Locate the cell with the specified text and output its (X, Y) center coordinate. 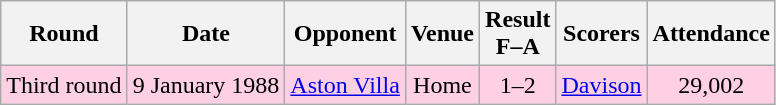
9 January 1988 (206, 85)
Attendance (711, 34)
1–2 (518, 85)
Round (64, 34)
Home (442, 85)
Davison (602, 85)
Scorers (602, 34)
Date (206, 34)
29,002 (711, 85)
Opponent (346, 34)
Aston Villa (346, 85)
ResultF–A (518, 34)
Third round (64, 85)
Venue (442, 34)
